For the text-containing cell, return its midpoint in (x, y) coordinate format. 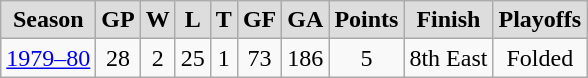
1 (224, 58)
GP (118, 20)
25 (192, 58)
2 (158, 58)
5 (366, 58)
W (158, 20)
T (224, 20)
Points (366, 20)
L (192, 20)
Season (48, 20)
8th East (448, 58)
GA (306, 20)
Playoffs (540, 20)
GF (259, 20)
Finish (448, 20)
1979–80 (48, 58)
Folded (540, 58)
28 (118, 58)
73 (259, 58)
186 (306, 58)
